Return [X, Y] of the center of cell containing provided text 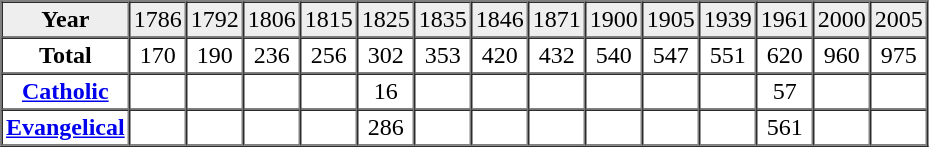
561 [784, 128]
190 [214, 56]
1900 [614, 20]
1939 [728, 20]
170 [158, 56]
1846 [500, 20]
1871 [556, 20]
620 [784, 56]
540 [614, 56]
16 [386, 92]
1961 [784, 20]
1786 [158, 20]
2005 [898, 20]
432 [556, 56]
302 [386, 56]
420 [500, 56]
547 [670, 56]
353 [442, 56]
Evangelical [66, 128]
Total [66, 56]
236 [272, 56]
286 [386, 128]
256 [328, 56]
960 [842, 56]
551 [728, 56]
1825 [386, 20]
2000 [842, 20]
1815 [328, 20]
1905 [670, 20]
1792 [214, 20]
975 [898, 56]
1835 [442, 20]
Catholic [66, 92]
1806 [272, 20]
57 [784, 92]
Year [66, 20]
